For the text-containing cell, return its midpoint in [X, Y] coordinate format. 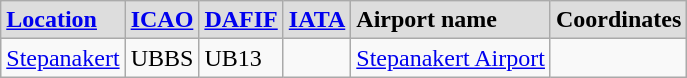
Airport name [451, 20]
Location [63, 20]
ICAO [162, 20]
UB13 [241, 58]
IATA [317, 20]
DAFIF [241, 20]
UBBS [162, 58]
Stepanakert [63, 58]
Coordinates [618, 20]
Stepanakert Airport [451, 58]
